Extract the [X, Y] coordinate from the center of the cell holding the provided text.  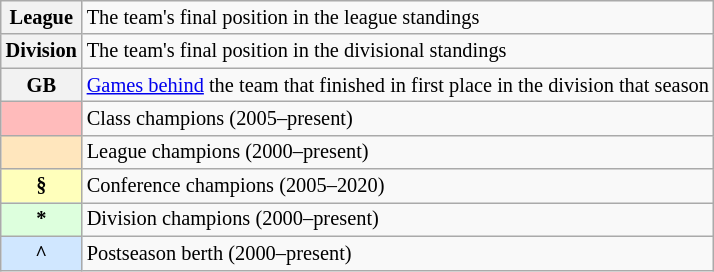
Division [42, 51]
Class champions (2005–present) [398, 118]
^ [42, 253]
GB [42, 85]
* [42, 219]
Postseason berth (2000–present) [398, 253]
The team's final position in the league standings [398, 17]
League champions (2000–present) [398, 152]
Conference champions (2005–2020) [398, 186]
The team's final position in the divisional standings [398, 51]
League [42, 17]
§ [42, 186]
Division champions (2000–present) [398, 219]
Games behind the team that finished in first place in the division that season [398, 85]
